Return [x, y] of the center of cell containing provided text 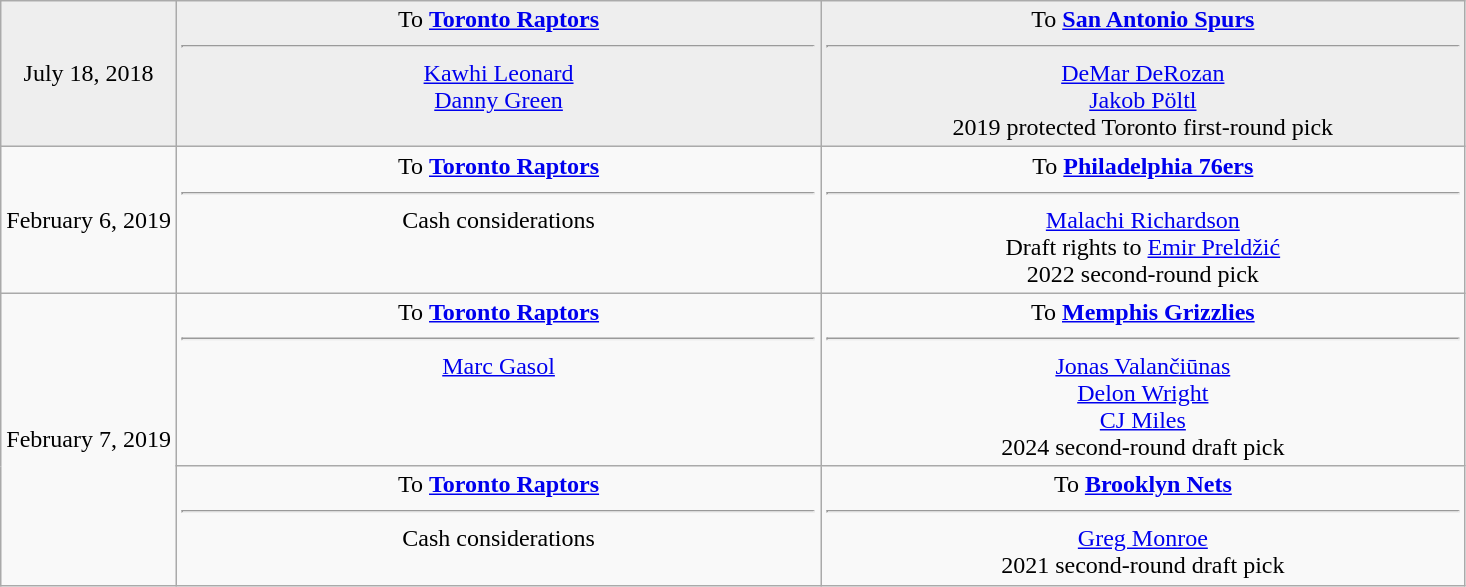
To Toronto RaptorsMarc Gasol [498, 380]
July 18, 2018 [89, 74]
To Philadelphia 76ersMalachi RichardsonDraft rights to Emir Preldžić2022 second-round pick [1143, 220]
To Toronto RaptorsKawhi LeonardDanny Green [498, 74]
February 6, 2019 [89, 220]
February 7, 2019 [89, 439]
To San Antonio SpursDeMar DeRozanJakob Pöltl2019 protected Toronto first-round pick [1143, 74]
To Brooklyn NetsGreg Monroe 2021 second-round draft pick [1143, 526]
To Memphis GrizzliesJonas Valančiūnas Delon Wright CJ Miles 2024 second-round draft pick [1143, 380]
